Locate the cell with the specified text and output its (x, y) center coordinate. 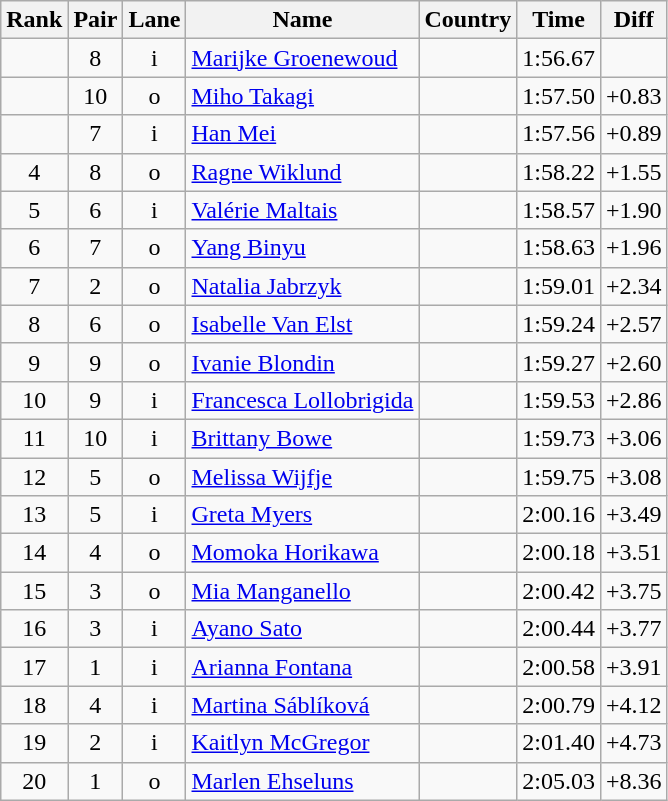
1:57.56 (559, 134)
12 (34, 477)
+3.91 (634, 667)
2:00.18 (559, 553)
11 (34, 438)
+3.77 (634, 629)
1:57.50 (559, 96)
+2.60 (634, 362)
Ayano Sato (302, 629)
+0.89 (634, 134)
Momoka Horikawa (302, 553)
2:00.44 (559, 629)
1:59.73 (559, 438)
+2.34 (634, 286)
Ragne Wiklund (302, 172)
Yang Binyu (302, 248)
Mia Manganello (302, 591)
+4.12 (634, 705)
Marlen Ehseluns (302, 781)
+3.08 (634, 477)
+2.86 (634, 400)
+1.90 (634, 210)
1:59.27 (559, 362)
+3.49 (634, 515)
Kaitlyn McGregor (302, 743)
17 (34, 667)
+3.51 (634, 553)
2:00.16 (559, 515)
Pair (96, 20)
2:00.79 (559, 705)
Time (559, 20)
Greta Myers (302, 515)
Francesca Lollobrigida (302, 400)
1:59.01 (559, 286)
1:56.67 (559, 58)
1:58.63 (559, 248)
Han Mei (302, 134)
Martina Sáblíková (302, 705)
Diff (634, 20)
Isabelle Van Elst (302, 324)
+4.73 (634, 743)
Miho Takagi (302, 96)
18 (34, 705)
Arianna Fontana (302, 667)
+3.06 (634, 438)
20 (34, 781)
+1.96 (634, 248)
1:59.24 (559, 324)
+0.83 (634, 96)
13 (34, 515)
2:05.03 (559, 781)
Natalia Jabrzyk (302, 286)
+1.55 (634, 172)
Melissa Wijfje (302, 477)
14 (34, 553)
Ivanie Blondin (302, 362)
Name (302, 20)
Lane (154, 20)
1:58.22 (559, 172)
Rank (34, 20)
15 (34, 591)
+3.75 (634, 591)
1:59.75 (559, 477)
+8.36 (634, 781)
1:59.53 (559, 400)
Marijke Groenewoud (302, 58)
2:01.40 (559, 743)
Brittany Bowe (302, 438)
16 (34, 629)
+2.57 (634, 324)
2:00.58 (559, 667)
19 (34, 743)
2:00.42 (559, 591)
Country (468, 20)
Valérie Maltais (302, 210)
1:58.57 (559, 210)
